Scan for the cell matching the given text and deliver its [x, y] coordinate at center. 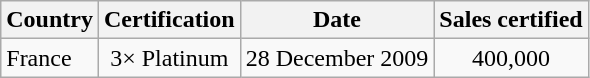
3× Platinum [169, 58]
400,000 [511, 58]
Sales certified [511, 20]
France [50, 58]
Date [337, 20]
Certification [169, 20]
Country [50, 20]
28 December 2009 [337, 58]
